Return the [X, Y] coordinate for the center point of the cell that contains the specified text.  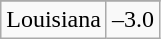
Louisiana [54, 20]
–3.0 [132, 20]
